Capture the cell that displays the provided text and extract its [X, Y] central coordinate. 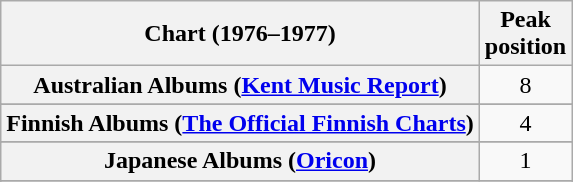
8 [525, 85]
Peakposition [525, 34]
Chart (1976–1977) [240, 34]
Australian Albums (Kent Music Report) [240, 85]
4 [525, 123]
1 [525, 161]
Finnish Albums (The Official Finnish Charts) [240, 123]
Japanese Albums (Oricon) [240, 161]
